Capture the cell that displays the provided text and extract its [x, y] central coordinate. 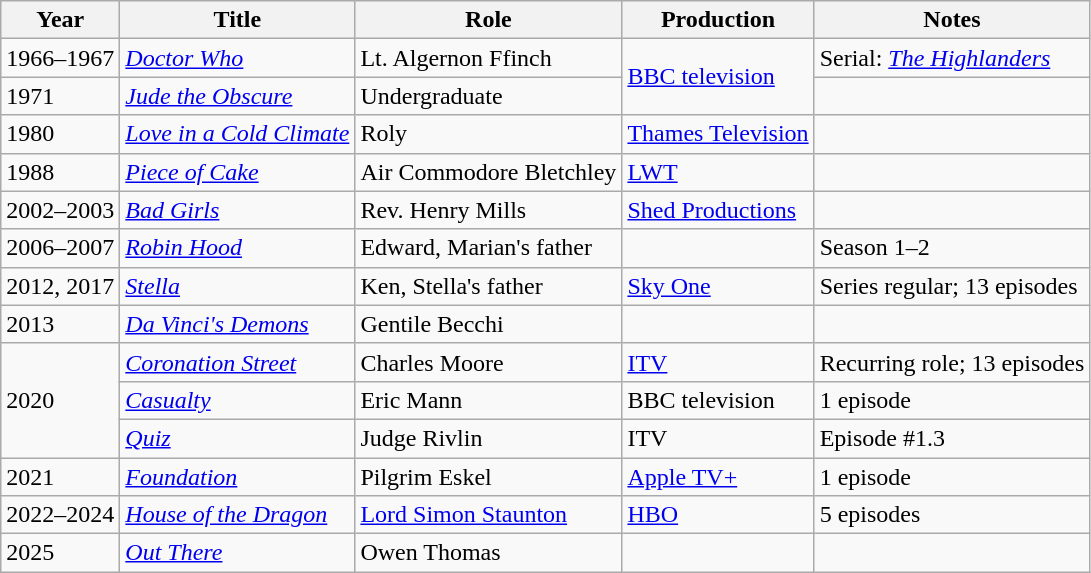
Shed Productions [718, 210]
2022–2024 [60, 515]
Recurring role; 13 episodes [952, 362]
Stella [238, 286]
1971 [60, 96]
Serial: The Highlanders [952, 58]
Apple TV+ [718, 477]
2013 [60, 324]
Edward, Marian's father [488, 248]
Quiz [238, 438]
Casualty [238, 400]
Thames Television [718, 134]
Bad Girls [238, 210]
Role [488, 20]
1966–1967 [60, 58]
LWT [718, 172]
Da Vinci's Demons [238, 324]
5 episodes [952, 515]
Year [60, 20]
HBO [718, 515]
Undergraduate [488, 96]
1980 [60, 134]
Title [238, 20]
Series regular; 13 episodes [952, 286]
House of the Dragon [238, 515]
1988 [60, 172]
Production [718, 20]
Ken, Stella's father [488, 286]
Episode #1.3 [952, 438]
Lord Simon Staunton [488, 515]
Out There [238, 553]
2002–2003 [60, 210]
Coronation Street [238, 362]
2012, 2017 [60, 286]
Notes [952, 20]
Owen Thomas [488, 553]
Piece of Cake [238, 172]
Doctor Who [238, 58]
Robin Hood [238, 248]
2025 [60, 553]
Judge Rivlin [488, 438]
2020 [60, 400]
Gentile Becchi [488, 324]
Season 1–2 [952, 248]
Pilgrim Eskel [488, 477]
Sky One [718, 286]
Lt. Algernon Ffinch [488, 58]
Air Commodore Bletchley [488, 172]
2006–2007 [60, 248]
2021 [60, 477]
Eric Mann [488, 400]
Charles Moore [488, 362]
Roly [488, 134]
Rev. Henry Mills [488, 210]
Jude the Obscure [238, 96]
Love in a Cold Climate [238, 134]
Foundation [238, 477]
